Locate the cell with the specified text and output its (x, y) center coordinate. 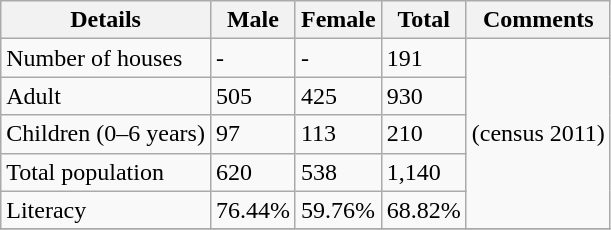
Details (106, 20)
191 (424, 58)
Total (424, 20)
(census 2011) (538, 134)
Comments (538, 20)
68.82% (424, 210)
Literacy (106, 210)
97 (252, 134)
Male (252, 20)
Total population (106, 172)
930 (424, 96)
Number of houses (106, 58)
538 (338, 172)
210 (424, 134)
113 (338, 134)
Children (0–6 years) (106, 134)
59.76% (338, 210)
Female (338, 20)
76.44% (252, 210)
Adult (106, 96)
425 (338, 96)
1,140 (424, 172)
505 (252, 96)
620 (252, 172)
